Pinpoint the cell where the given text exists, returning its (x, y) midpoint coordinate. 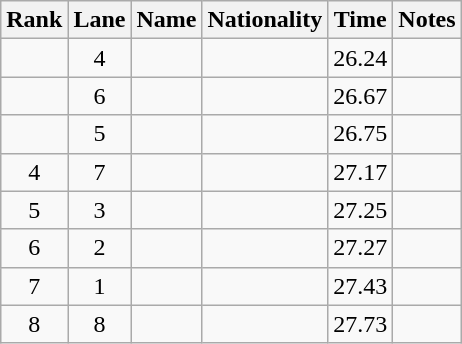
26.67 (360, 96)
Rank (34, 20)
27.73 (360, 324)
1 (100, 286)
Nationality (265, 20)
26.24 (360, 58)
26.75 (360, 134)
27.27 (360, 248)
3 (100, 210)
Name (166, 20)
27.43 (360, 286)
2 (100, 248)
27.25 (360, 210)
Time (360, 20)
Notes (427, 20)
Lane (100, 20)
27.17 (360, 172)
